Search for the cell housing the specified text and yield its (x, y) center coordinate. 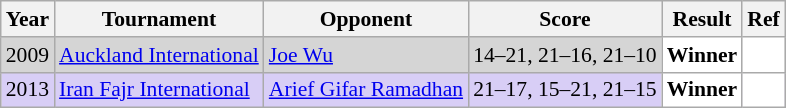
Score (565, 19)
Result (702, 19)
2013 (28, 90)
Auckland International (159, 55)
14–21, 21–16, 21–10 (565, 55)
Ref (763, 19)
2009 (28, 55)
Arief Gifar Ramadhan (366, 90)
Iran Fajr International (159, 90)
21–17, 15–21, 21–15 (565, 90)
Year (28, 19)
Joe Wu (366, 55)
Opponent (366, 19)
Tournament (159, 19)
